Return the (x, y) coordinate for the center point of the cell that contains the specified text.  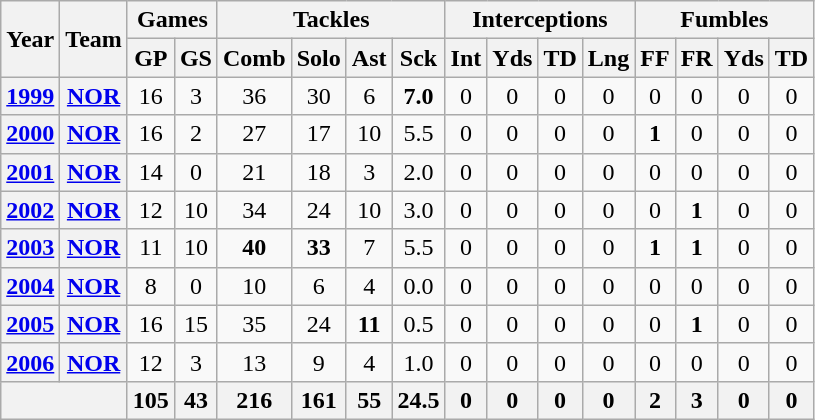
Solo (318, 58)
Comb (254, 58)
34 (254, 210)
Games (172, 20)
GP (150, 58)
2004 (30, 286)
FF (655, 58)
18 (318, 172)
2000 (30, 134)
FR (696, 58)
2002 (30, 210)
30 (318, 96)
Lng (608, 58)
33 (318, 248)
2.0 (418, 172)
0.0 (418, 286)
0.5 (418, 324)
1999 (30, 96)
13 (254, 362)
17 (318, 134)
9 (318, 362)
40 (254, 248)
Year (30, 39)
Ast (369, 58)
Team (94, 39)
GS (196, 58)
2006 (30, 362)
2005 (30, 324)
161 (318, 400)
8 (150, 286)
7 (369, 248)
35 (254, 324)
36 (254, 96)
55 (369, 400)
24.5 (418, 400)
1.0 (418, 362)
2003 (30, 248)
2001 (30, 172)
7.0 (418, 96)
Sck (418, 58)
Interceptions (540, 20)
43 (196, 400)
27 (254, 134)
21 (254, 172)
216 (254, 400)
15 (196, 324)
14 (150, 172)
Fumbles (724, 20)
Int (466, 58)
105 (150, 400)
Tackles (331, 20)
3.0 (418, 210)
